Pinpoint the cell where the given text exists, returning its (X, Y) midpoint coordinate. 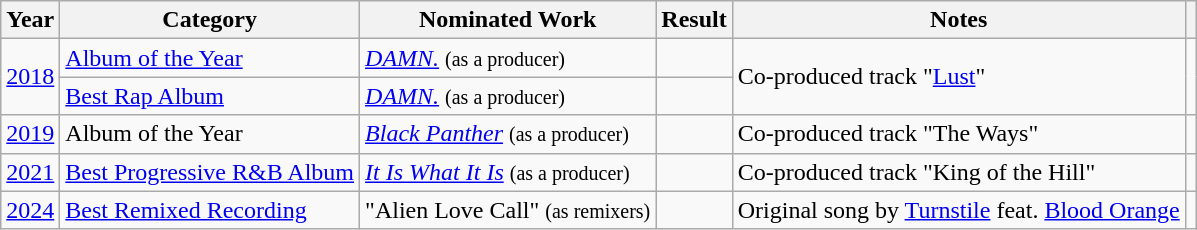
2021 (30, 172)
It Is What It Is (as a producer) (508, 172)
Result (694, 20)
Best Rap Album (210, 96)
Best Progressive R&B Album (210, 172)
Co-produced track "King of the Hill" (958, 172)
2018 (30, 77)
2019 (30, 134)
Year (30, 20)
Nominated Work (508, 20)
Black Panther (as a producer) (508, 134)
Category (210, 20)
Original song by Turnstile feat. Blood Orange (958, 210)
Notes (958, 20)
"Alien Love Call" (as remixers) (508, 210)
Co-produced track "The Ways" (958, 134)
2024 (30, 210)
Co-produced track "Lust" (958, 77)
Best Remixed Recording (210, 210)
